Capture the cell that displays the provided text and extract its (x, y) central coordinate. 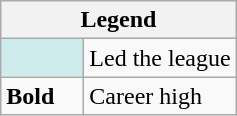
Bold (42, 96)
Career high (160, 96)
Led the league (160, 58)
Legend (118, 20)
